Pinpoint the cell where the given text exists, returning its [X, Y] midpoint coordinate. 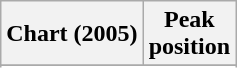
Peakposition [189, 34]
Chart (2005) [72, 34]
